Scan for the cell matching the given text and deliver its [X, Y] coordinate at center. 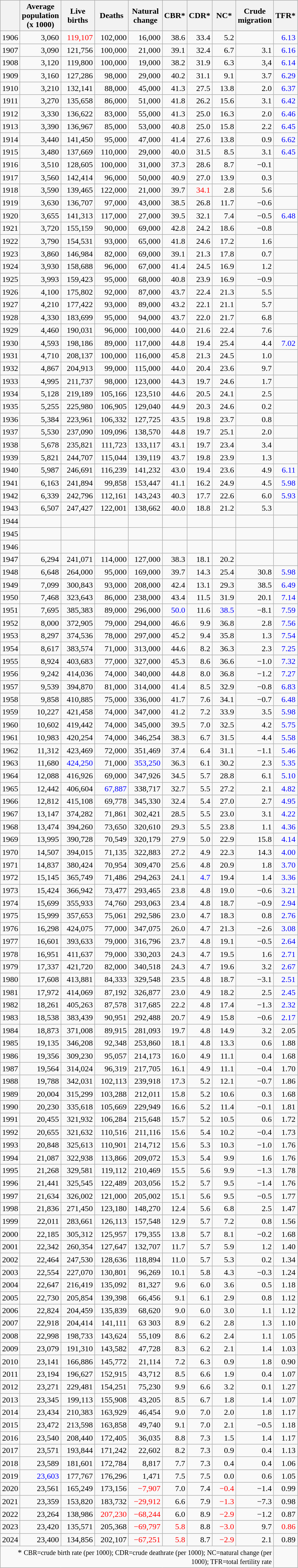
13.9 [224, 178]
5.93 [285, 496]
22,647 [41, 1285]
239,918 [145, 1081]
1907 [10, 50]
115,000 [145, 368]
15,999 [41, 916]
145,772 [112, 1361]
1.81 [285, 1107]
2016 [10, 1438]
2007 [10, 1323]
374,282 [78, 814]
2000 [10, 1234]
207,230 [112, 1514]
338,717 [145, 788]
327,000 [145, 661]
6.62 [285, 139]
238,000 [145, 598]
191,310 [78, 1349]
6.37 [285, 88]
32.5 [224, 725]
351,469 [145, 750]
3,630 [41, 203]
87,192 [112, 992]
22.0 [200, 317]
21.7 [224, 317]
346,208 [78, 1043]
403,683 [78, 661]
1.5 [224, 1438]
1968 [10, 827]
92,000 [112, 292]
17,608 [41, 979]
Crude migration [255, 16]
175,802 [78, 292]
1930 [10, 343]
24.2 [200, 228]
1.73 [285, 1132]
110,901 [112, 1145]
5,530 [41, 432]
1981 [10, 992]
2.76 [285, 916]
424,075 [78, 928]
35.8 [224, 636]
66,456 [145, 1298]
46,454 [145, 1412]
2021 [10, 1501]
406,604 [78, 788]
−3.1 [255, 979]
Deaths [112, 16]
45.3 [175, 661]
1979 [10, 967]
3,160 [41, 76]
15,145 [41, 878]
1936 [10, 419]
20.1 [255, 598]
−29,912 [145, 1501]
78,000 [112, 636]
1939 [10, 458]
20.4 [200, 368]
2.32 [285, 1005]
23,194 [41, 1374]
7.59 [285, 610]
20.7 [175, 1018]
1935 [10, 407]
253,860 [145, 1043]
12.4 [175, 1209]
3,090 [41, 50]
4,710 [41, 356]
1982 [10, 1005]
105,166 [112, 394]
19.5 [224, 954]
8,000 [41, 623]
43.5 [175, 419]
157,548 [145, 1221]
2.9 [224, 1298]
2014 [10, 1412]
123,510 [145, 394]
1929 [10, 330]
7.14 [285, 598]
314,024 [78, 1069]
5.0 [200, 840]
110,516 [112, 1132]
309,230 [78, 1056]
43.1 [175, 445]
2003 [10, 1272]
305,312 [78, 1234]
110,000 [112, 152]
393,633 [78, 941]
16.6 [175, 1107]
128,636 [112, 1260]
225,980 [78, 407]
67,887 [112, 788]
1972 [10, 878]
22.3 [224, 852]
2.94 [285, 903]
1943 [10, 508]
22,602 [145, 1451]
Average population (x 1000) [41, 16]
1949 [10, 585]
9,539 [41, 687]
6.13 [285, 37]
14.9 [224, 1031]
Live births [78, 16]
18,261 [41, 1005]
96,319 [112, 1069]
143,243 [145, 496]
119,107 [78, 37]
325,545 [78, 1183]
0.5 [255, 1285]
43.2 [175, 305]
22.1 [200, 305]
11,680 [41, 763]
15,699 [41, 903]
136,967 [78, 126]
210,469 [145, 1170]
345,000 [145, 725]
55,109 [145, 1336]
5.10 [285, 776]
1.72 [285, 1119]
NC* [224, 16]
23,603 [41, 1476]
9,858 [41, 699]
17,972 [41, 992]
138,570 [145, 432]
211,737 [78, 381]
3,210 [41, 88]
246,691 [78, 470]
173,156 [112, 1489]
315,299 [78, 1094]
292,586 [145, 916]
3,720 [41, 228]
6.11 [285, 470]
3,860 [41, 254]
1997 [10, 1196]
43,712 [145, 1374]
2024 [10, 1540]
2.45 [285, 992]
410,885 [78, 699]
10.3 [224, 1145]
81,327 [145, 1285]
329,581 [78, 1170]
300,843 [78, 585]
3,790 [41, 241]
202,107 [112, 1540]
17.7 [200, 496]
26.0 [175, 928]
2012 [10, 1387]
27.9 [175, 840]
21.2 [224, 508]
321,632 [78, 1132]
2.71 [285, 954]
7.32 [285, 661]
115,044 [112, 458]
10,602 [41, 725]
132,707 [145, 1247]
1952 [10, 623]
17.2 [224, 241]
205,368 [112, 1527]
1923 [10, 254]
1996 [10, 1183]
22,918 [41, 1323]
40.3 [175, 496]
10,227 [41, 712]
20,848 [41, 1145]
1919 [10, 203]
2019 [10, 1476]
1922 [10, 241]
235,821 [78, 445]
148,270 [145, 1209]
23.5 [175, 979]
394,015 [78, 852]
1920 [10, 216]
55,000 [145, 114]
2011 [10, 1374]
1983 [10, 1018]
16.3 [224, 114]
340,000 [145, 674]
1.78 [285, 1170]
214,173 [145, 1056]
73,650 [112, 827]
1.47 [285, 1209]
2.05 [285, 1031]
365,749 [78, 878]
23,420 [41, 1527]
13,995 [41, 840]
31,000 [145, 165]
10.1 [175, 1272]
1940 [10, 470]
1992 [10, 1132]
20,230 [41, 1107]
37.3 [175, 165]
8,297 [41, 636]
296,000 [145, 610]
7.25 [285, 649]
1989 [10, 1094]
102,000 [112, 37]
44.9 [175, 407]
1947 [10, 559]
293,063 [145, 903]
183,699 [78, 317]
335,618 [78, 1107]
283,661 [78, 1221]
11.6 [200, 610]
121,000 [112, 1196]
10,983 [41, 738]
1909 [10, 76]
163,858 [112, 1425]
13,474 [41, 827]
3.70 [285, 865]
36.6 [224, 661]
34.5 [175, 776]
19.0 [224, 890]
10.2 [224, 1132]
294,000 [145, 623]
1960 [10, 725]
68,620 [145, 1310]
7.54 [285, 636]
190,031 [78, 330]
22.2 [175, 1005]
20.5 [200, 394]
330,203 [145, 954]
47,728 [145, 1349]
CBR* [175, 16]
23,359 [41, 1501]
23,271 [41, 1387]
411,637 [78, 954]
73,477 [112, 890]
3,993 [41, 279]
1927 [10, 305]
28.8 [224, 776]
1918 [10, 190]
4,330 [41, 317]
141,313 [78, 216]
1973 [10, 890]
159,423 [78, 279]
88,000 [112, 88]
111,723 [112, 445]
414,069 [78, 992]
271,450 [78, 1209]
1964 [10, 776]
94,000 [145, 317]
320,179 [145, 840]
1.88 [285, 1043]
323,643 [78, 598]
1963 [10, 763]
21,634 [41, 1196]
3,330 [41, 114]
16,298 [41, 928]
2.51 [285, 979]
165,249 [78, 1489]
18.8 [200, 508]
13,147 [41, 814]
1974 [10, 903]
1934 [10, 394]
21,114 [145, 1361]
16.1 [175, 1069]
15.2 [175, 1183]
6.49 [285, 585]
23,264 [41, 1514]
1966 [10, 801]
21,441 [41, 1183]
−0.3 [255, 1272]
143,582 [112, 1349]
21.1 [224, 305]
6.16 [285, 50]
3,270 [41, 101]
1937 [10, 432]
18.6 [224, 228]
−7,907 [145, 1489]
9,242 [41, 674]
366,942 [78, 890]
142,414 [78, 178]
2.17 [285, 1018]
394,870 [78, 687]
2013 [10, 1400]
87,000 [145, 292]
26.8 [200, 203]
2008 [10, 1336]
116,000 [145, 356]
97,000 [112, 203]
20.3 [200, 407]
0.0 [224, 1476]
70,549 [112, 840]
20.2 [224, 559]
135,571 [78, 1527]
30.2 [224, 763]
5,128 [41, 394]
8,924 [41, 661]
21,836 [41, 1209]
137,669 [78, 152]
28.6 [200, 165]
204,459 [78, 1310]
8.1 [224, 1234]
25.1 [224, 432]
1985 [10, 1043]
139,398 [112, 1298]
43.4 [175, 598]
71,135 [112, 852]
3,930 [41, 267]
45.2 [175, 636]
2005 [10, 1298]
53,000 [145, 126]
326,877 [145, 992]
1986 [10, 1056]
CDR* [200, 16]
204,913 [78, 368]
19,564 [41, 1069]
1944 [10, 521]
23,540 [41, 1438]
322,883 [145, 852]
229,481 [78, 1387]
1977 [10, 941]
89,915 [112, 1031]
38.2 [175, 63]
5.58 [285, 738]
4.36 [285, 827]
293,465 [145, 890]
176,296 [112, 1476]
6,339 [41, 496]
154,251 [112, 1387]
41.2 [175, 712]
49,740 [145, 1425]
424,250 [78, 763]
1994 [10, 1158]
2010 [10, 1361]
67,000 [145, 267]
7.9 [200, 1501]
68,000 [145, 279]
340,518 [145, 967]
106,332 [112, 419]
10.6 [224, 1094]
1916 [10, 165]
45,000 [145, 88]
23,400 [41, 1540]
1962 [10, 750]
22,185 [41, 1234]
154,531 [78, 241]
19,135 [41, 1043]
1.13 [285, 1451]
208,137 [78, 356]
22,554 [41, 1272]
32.7 [175, 788]
4.95 [285, 801]
85,000 [112, 126]
116,239 [112, 470]
1956 [10, 674]
1.34 [285, 1260]
2.67 [285, 967]
1921 [10, 228]
3,390 [41, 126]
135,092 [112, 1285]
141,450 [78, 139]
42.8 [175, 228]
415,108 [78, 801]
1925 [10, 279]
21.6 [200, 330]
414,036 [78, 674]
208,440 [78, 1438]
138,662 [145, 508]
127,647 [112, 1247]
12,088 [41, 776]
* CBR=crude birth rate (per 1000); CDR=crude deathrate (per 1000); NC=natural change (per 1000); TFR=total fertility rate [137, 1557]
75,230 [145, 1387]
158,688 [78, 267]
136,707 [78, 203]
12,442 [41, 788]
3,510 [41, 165]
99,000 [112, 368]
357,653 [78, 916]
1971 [10, 865]
96,269 [145, 1272]
106,905 [112, 407]
421,458 [78, 712]
72,000 [112, 750]
1998 [10, 1209]
1914 [10, 139]
302,421 [145, 814]
TFR* [285, 16]
2004 [10, 1285]
3.7 [255, 76]
208,000 [145, 585]
114,000 [112, 559]
394,260 [78, 827]
74,760 [112, 903]
127,725 [145, 419]
127,000 [145, 559]
18.2 [224, 992]
6.46 [285, 114]
1931 [10, 356]
15.7 [175, 1119]
135,839 [112, 1310]
317,685 [145, 1005]
244,707 [78, 458]
17.8 [224, 254]
7.7 [175, 1463]
20,004 [41, 1094]
18.3 [224, 916]
7,468 [41, 598]
4,593 [41, 343]
385,383 [78, 610]
353,250 [145, 763]
1910 [10, 88]
0.99 [285, 1489]
119,112 [112, 1170]
23,472 [41, 1425]
3.5 [255, 712]
204,414 [78, 1323]
7,099 [41, 585]
198,186 [78, 343]
347,075 [145, 928]
179,355 [145, 1234]
20,455 [41, 1119]
2002 [10, 1260]
213,598 [78, 1425]
7,695 [41, 610]
10.5 [224, 1119]
325,613 [78, 1145]
19.6 [224, 967]
18,873 [41, 1031]
347,926 [145, 776]
11.5 [200, 598]
3.0 [224, 1310]
6,294 [41, 559]
27,000 [145, 216]
260,354 [78, 1247]
193,844 [78, 1451]
316,796 [145, 941]
2015 [10, 1425]
75,000 [112, 699]
1.06 [285, 1463]
420,254 [78, 738]
372,905 [78, 623]
1938 [10, 445]
413,881 [78, 979]
281,093 [145, 1031]
146,984 [78, 254]
383,574 [78, 649]
23,141 [41, 1361]
1.9 [224, 1374]
4,867 [41, 368]
314,000 [145, 687]
4.3 [224, 1272]
24.9 [224, 483]
347,000 [145, 712]
75,061 [112, 916]
247,427 [78, 508]
92,348 [112, 1043]
22.9 [224, 840]
112,161 [112, 496]
2.7 [255, 801]
3.36 [285, 878]
322,938 [78, 1158]
23,434 [41, 1412]
15.5 [175, 1170]
−3.0 [224, 1527]
1915 [10, 152]
1954 [10, 649]
16.0 [175, 1056]
181,601 [78, 1463]
292,488 [145, 1018]
−67,251 [145, 1540]
44.3 [175, 381]
7.27 [285, 674]
5.9 [224, 1247]
3,440 [41, 139]
172,784 [112, 1463]
5,821 [41, 458]
6.29 [285, 76]
1924 [10, 267]
119,800 [78, 63]
264,000 [78, 572]
1946 [10, 547]
1908 [10, 63]
219,189 [78, 394]
105,669 [112, 1107]
0.7 [255, 254]
123,180 [112, 1209]
18,538 [41, 1018]
1913 [10, 126]
2020 [10, 1489]
6,163 [41, 483]
125,957 [112, 1234]
1,471 [145, 1476]
383,439 [78, 1018]
40.2 [175, 76]
210,383 [78, 1412]
320,610 [145, 827]
41.7 [175, 699]
22,998 [41, 1336]
1987 [10, 1069]
33.9 [224, 712]
14,507 [41, 852]
1993 [10, 1145]
19,788 [41, 1081]
51,000 [145, 101]
15,424 [41, 890]
65,000 [145, 241]
5.75 [285, 725]
103,288 [112, 1094]
3,060 [41, 37]
2023 [10, 1527]
Natural change [145, 16]
214,712 [145, 1145]
−2.6 [255, 928]
133,117 [145, 445]
43,205 [145, 1400]
241,894 [78, 483]
40.9 [175, 178]
17,337 [41, 967]
135,658 [78, 101]
3,655 [41, 216]
1999 [10, 1221]
4.00 [285, 852]
419,442 [78, 725]
19,000 [145, 63]
143,624 [112, 1336]
13.3 [224, 1043]
1.24 [285, 1272]
2017 [10, 1451]
177,767 [78, 1476]
1.77 [285, 1196]
71,861 [112, 814]
196,627 [78, 1374]
9.6 [175, 1285]
203,056 [145, 1183]
346,254 [145, 738]
1.10 [285, 1323]
374,536 [78, 636]
1951 [10, 610]
3.6 [224, 1285]
1969 [10, 840]
128,605 [78, 165]
14,837 [41, 865]
7.02 [285, 343]
106,284 [112, 1119]
0.98 [285, 1501]
2009 [10, 1349]
4,100 [41, 292]
127,286 [78, 76]
309,470 [145, 865]
1.70 [285, 1069]
153,447 [145, 483]
123,000 [145, 381]
211,116 [145, 1132]
217,705 [145, 1069]
84,333 [112, 979]
2001 [10, 1247]
1957 [10, 687]
1967 [10, 814]
134,856 [78, 1540]
166,886 [78, 1361]
27.6 [200, 139]
227,070 [78, 1272]
50.0 [175, 610]
1970 [10, 852]
8,817 [145, 1463]
15.3 [175, 1158]
423,469 [78, 750]
390,728 [78, 840]
242,796 [78, 496]
12.9 [175, 1221]
297,000 [145, 636]
3.21 [285, 890]
4.5 [255, 483]
1.56 [285, 1221]
4,210 [41, 305]
4.22 [285, 814]
41.1 [175, 483]
71,486 [112, 878]
1950 [10, 598]
1.86 [285, 1081]
26.2 [200, 101]
1.7 [255, 381]
172,405 [112, 1438]
23,345 [41, 1400]
33.4 [200, 37]
69,778 [112, 801]
47,000 [145, 139]
3,590 [41, 190]
95,057 [112, 1056]
5,678 [41, 445]
−7.3 [255, 1501]
8.0 [200, 674]
45.8 [175, 356]
136,622 [78, 114]
16.2 [200, 483]
−1.1 [255, 750]
20,655 [41, 1132]
23,571 [41, 1451]
43,000 [145, 203]
1980 [10, 979]
8,617 [41, 649]
152,915 [112, 1374]
0.90 [285, 1361]
1933 [10, 381]
141,232 [145, 470]
4,460 [41, 330]
20.9 [224, 865]
138,986 [78, 1514]
183,732 [112, 1501]
22,464 [41, 1260]
5.46 [285, 750]
46.6 [175, 623]
1975 [10, 916]
32.9 [224, 687]
1.27 [285, 1387]
17.3 [175, 1081]
6.14 [285, 63]
2018 [10, 1463]
1911 [10, 101]
6.4 [200, 750]
1990 [10, 1107]
0.1 [255, 1387]
22,342 [41, 1247]
11.4 [224, 1107]
5,255 [41, 407]
36,035 [145, 1438]
1984 [10, 1031]
129,040 [145, 407]
32.1 [200, 216]
1942 [10, 496]
15.1 [175, 1196]
1906 [10, 37]
2.4 [224, 1336]
0.87 [285, 1514]
169,000 [145, 572]
171,242 [112, 1451]
1953 [10, 636]
1945 [10, 534]
199,113 [78, 1400]
329,548 [145, 979]
1932 [10, 368]
1976 [10, 928]
139,465 [78, 190]
5,987 [41, 470]
0.89 [285, 1540]
139,119 [145, 458]
1991 [10, 1119]
416,926 [78, 776]
3,480 [41, 152]
247,530 [78, 1260]
342,031 [78, 1081]
90,000 [112, 228]
81,000 [112, 687]
23,079 [41, 1349]
2022 [10, 1514]
4,995 [41, 381]
1948 [10, 572]
237,090 [78, 432]
11.0 [175, 1260]
0.86 [285, 1527]
405,263 [78, 1005]
25.6 [175, 865]
12,812 [41, 801]
1926 [10, 292]
205,854 [78, 1298]
21,268 [41, 1170]
3,560 [41, 178]
9.4 [200, 636]
6.42 [285, 101]
12.1 [224, 1081]
1961 [10, 738]
212,011 [145, 1094]
122,001 [112, 508]
153,820 [78, 1501]
223,961 [78, 419]
113,866 [112, 1158]
205,002 [145, 1196]
19,356 [41, 1056]
6,648 [41, 572]
13.1 [200, 585]
90,951 [112, 1018]
1.0 [255, 356]
1988 [10, 1081]
1995 [10, 1170]
1978 [10, 954]
336,000 [145, 699]
19.1 [224, 941]
7.56 [285, 623]
215,648 [145, 1119]
87,578 [112, 1005]
355,933 [78, 903]
30.8 [255, 572]
11,312 [41, 750]
241,071 [78, 559]
163,929 [112, 1412]
17.4 [224, 1005]
1928 [10, 317]
4.82 [285, 788]
22,730 [41, 1298]
132,141 [78, 88]
380,424 [78, 865]
141,111 [112, 1323]
8.3 [175, 1349]
345,330 [145, 801]
1941 [10, 483]
−68,244 [145, 1514]
38.6 [175, 37]
1955 [10, 661]
1.03 [285, 1349]
23,561 [41, 1489]
155,159 [78, 228]
1965 [10, 788]
3.4 [255, 445]
1912 [10, 114]
16,601 [41, 941]
23,589 [41, 1463]
216,419 [78, 1285]
−0.2 [255, 1234]
3,120 [41, 63]
63 303 [145, 1323]
118,894 [145, 1260]
1.40 [285, 1247]
4.2 [255, 725]
209,072 [145, 1158]
70,954 [112, 865]
294,263 [145, 878]
22.6 [224, 496]
−69,797 [145, 1527]
2006 [10, 1310]
3.08 [285, 928]
50,000 [145, 178]
1959 [10, 712]
2.2 [255, 126]
6.83 [285, 687]
1917 [10, 178]
229,949 [145, 1107]
177,422 [78, 305]
43.0 [175, 470]
99,858 [112, 483]
21,087 [41, 1158]
16,000 [145, 37]
130,801 [112, 1272]
102,113 [112, 1081]
421,720 [78, 967]
321,932 [78, 1119]
122,489 [112, 1183]
6,507 [41, 508]
5.35 [285, 763]
3,4 [255, 63]
83,000 [112, 114]
22,824 [41, 1310]
313,000 [145, 649]
5,384 [41, 419]
109,096 [112, 432]
126,113 [112, 1221]
37.4 [175, 750]
371,008 [78, 1031]
28.5 [175, 814]
326,002 [78, 1196]
22,011 [41, 1221]
−8.1 [255, 610]
16,951 [41, 954]
155,908 [112, 1400]
121,756 [78, 50]
122,000 [112, 190]
198,733 [78, 1336]
4.14 [285, 840]
42.4 [175, 585]
2.64 [285, 941]
1958 [10, 699]
27.5 [200, 88]
